Locate the cell with the specified text and output its [X, Y] center coordinate. 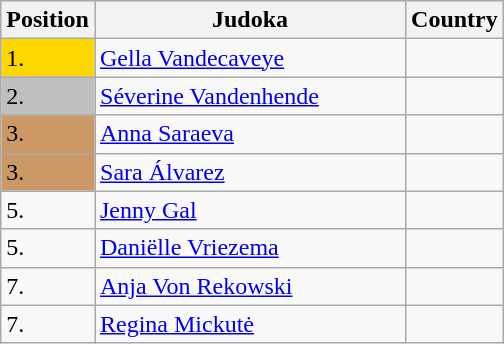
Anna Saraeva [250, 134]
Jenny Gal [250, 210]
Daniëlle Vriezema [250, 248]
2. [48, 96]
Anja Von Rekowski [250, 286]
Judoka [250, 20]
Sara Álvarez [250, 172]
Position [48, 20]
Gella Vandecaveye [250, 58]
Country [455, 20]
Regina Mickutė [250, 324]
1. [48, 58]
Séverine Vandenhende [250, 96]
